Detect which cell encompasses the target text, then output its (X, Y) center coordinate. 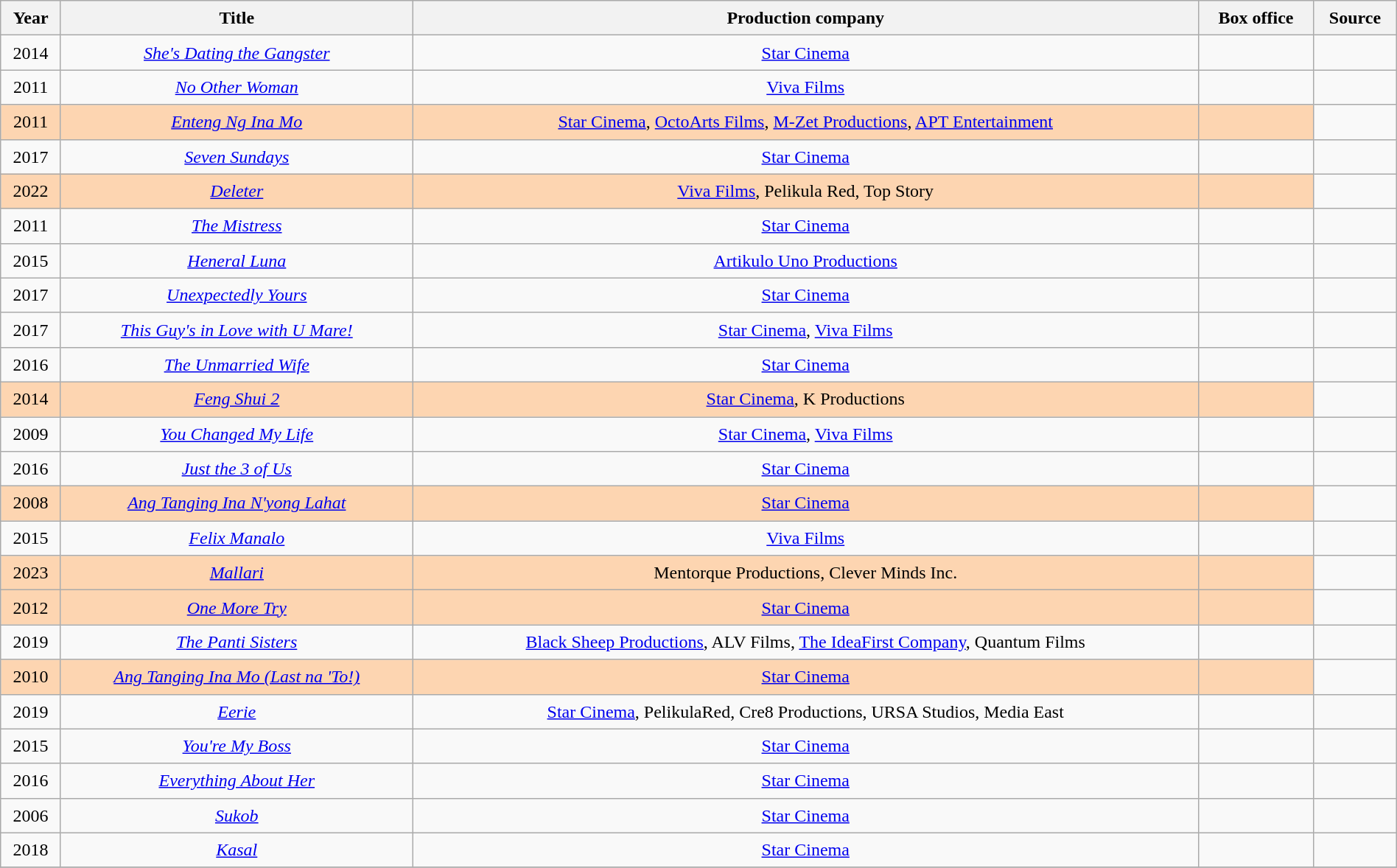
Everything About Her (237, 781)
Title (237, 18)
Felix Manalo (237, 538)
You Changed My Life (237, 435)
Mallari (237, 573)
Heneral Luna (237, 261)
The Panti Sisters (237, 643)
One More Try (237, 607)
2023 (31, 573)
Just the 3 of Us (237, 469)
2010 (31, 676)
No Other Woman (237, 87)
Black Sheep Productions, ALV Films, The IdeaFirst Company, Quantum Films (805, 643)
2006 (31, 815)
Mentorque Productions, Clever Minds Inc. (805, 573)
Sukob (237, 815)
Source (1356, 18)
Ang Tanging Ina Mo (Last na 'To!) (237, 676)
She's Dating the Gangster (237, 53)
Year (31, 18)
2008 (31, 504)
2012 (31, 607)
Seven Sundays (237, 156)
2009 (31, 435)
Star Cinema, K Productions (805, 399)
2018 (31, 850)
Eerie (237, 712)
This Guy's in Love with U Mare! (237, 330)
Feng Shui 2 (237, 399)
Artikulo Uno Productions (805, 261)
Ang Tanging Ina N'yong Lahat (237, 504)
The Unmarried Wife (237, 364)
You're My Boss (237, 746)
Deleter (237, 192)
2022 (31, 192)
Box office (1256, 18)
Viva Films, Pelikula Red, Top Story (805, 192)
Enteng Ng Ina Mo (237, 122)
Unexpectedly Yours (237, 295)
Star Cinema, PelikulaRed, Cre8 Productions, URSA Studios, Media East (805, 712)
Kasal (237, 850)
Star Cinema, OctoArts Films, M-Zet Productions, APT Entertainment (805, 122)
Production company (805, 18)
The Mistress (237, 225)
